Capture the cell that displays the provided text and extract its (x, y) central coordinate. 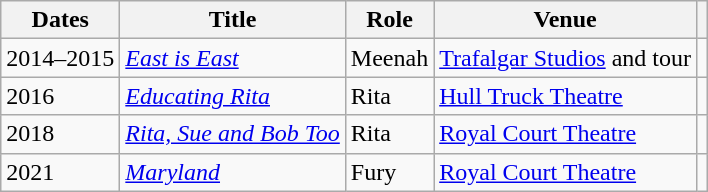
Dates (60, 20)
Maryland (233, 172)
Fury (389, 172)
Role (389, 20)
Hull Truck Theatre (566, 96)
Venue (566, 20)
Educating Rita (233, 96)
Rita, Sue and Bob Too (233, 134)
2014–2015 (60, 58)
East is East (233, 58)
Title (233, 20)
2018 (60, 134)
Trafalgar Studios and tour (566, 58)
Meenah (389, 58)
2021 (60, 172)
2016 (60, 96)
